Determine the [x, y] coordinate at the center of the cell enclosing the given text.  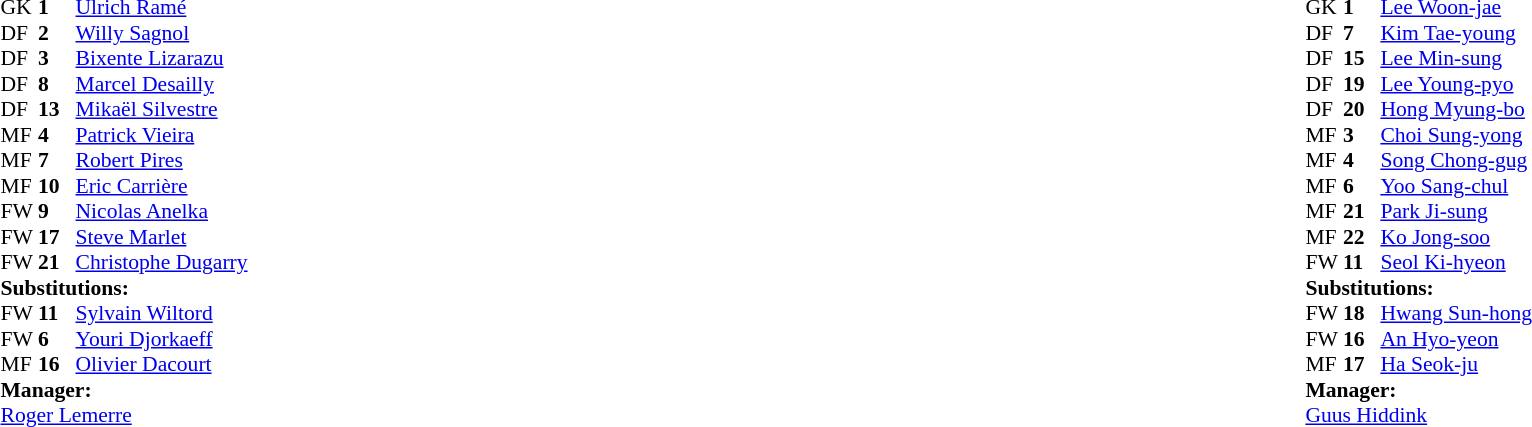
Kim Tae-young [1456, 33]
10 [57, 186]
Yoo Sang-chul [1456, 186]
Christophe Dugarry [162, 263]
Olivier Dacourt [162, 365]
Ha Seok-ju [1456, 365]
Bixente Lizarazu [162, 59]
Hwang Sun-hong [1456, 313]
Nicolas Anelka [162, 211]
19 [1362, 84]
Patrick Vieira [162, 135]
20 [1362, 109]
Lee Young-pyo [1456, 84]
8 [57, 84]
Eric Carrière [162, 186]
Choi Sung-yong [1456, 135]
Song Chong-gug [1456, 161]
Youri Djorkaeff [162, 339]
18 [1362, 313]
Lee Min-sung [1456, 59]
13 [57, 109]
Ko Jong-soo [1456, 237]
Mikaël Silvestre [162, 109]
Seol Ki-hyeon [1456, 263]
15 [1362, 59]
An Hyo-yeon [1456, 339]
Robert Pires [162, 161]
Park Ji-sung [1456, 211]
Marcel Desailly [162, 84]
Hong Myung-bo [1456, 109]
9 [57, 211]
Steve Marlet [162, 237]
2 [57, 33]
22 [1362, 237]
Sylvain Wiltord [162, 313]
Willy Sagnol [162, 33]
